Return the [X, Y] coordinate for the center point of the cell that contains the specified text.  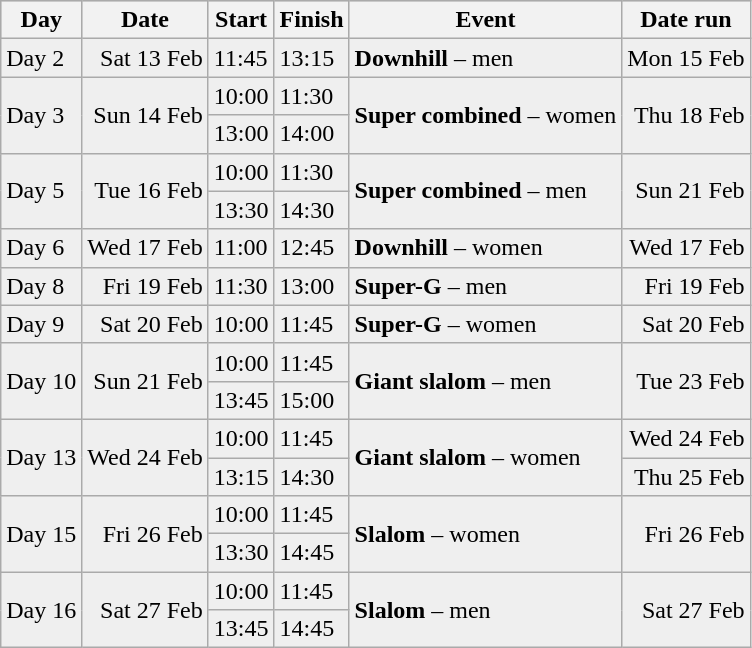
Day 3 [42, 115]
Day 9 [42, 324]
Slalom – men [486, 610]
12:45 [312, 248]
Date [145, 20]
15:00 [312, 400]
Day 5 [42, 191]
Day 15 [42, 534]
Date run [686, 20]
Day [42, 20]
Day 10 [42, 381]
Super-G – women [486, 324]
Start [241, 20]
Downhill – men [486, 58]
Mon 15 Feb [686, 58]
Super-G – men [486, 286]
Day 16 [42, 610]
Sun 14 Feb [145, 115]
Giant slalom – women [486, 457]
14:00 [312, 134]
Event [486, 20]
Thu 18 Feb [686, 115]
Day 6 [42, 248]
Day 13 [42, 457]
Downhill – women [486, 248]
Slalom – women [486, 534]
Giant slalom – men [486, 381]
11:00 [241, 248]
Tue 16 Feb [145, 191]
Super combined – women [486, 115]
Tue 23 Feb [686, 381]
Super combined – men [486, 191]
Finish [312, 20]
Thu 25 Feb [686, 477]
Day 8 [42, 286]
Day 2 [42, 58]
Sat 13 Feb [145, 58]
